From the cell containing the given text, extract its center point as (X, Y) coordinate. 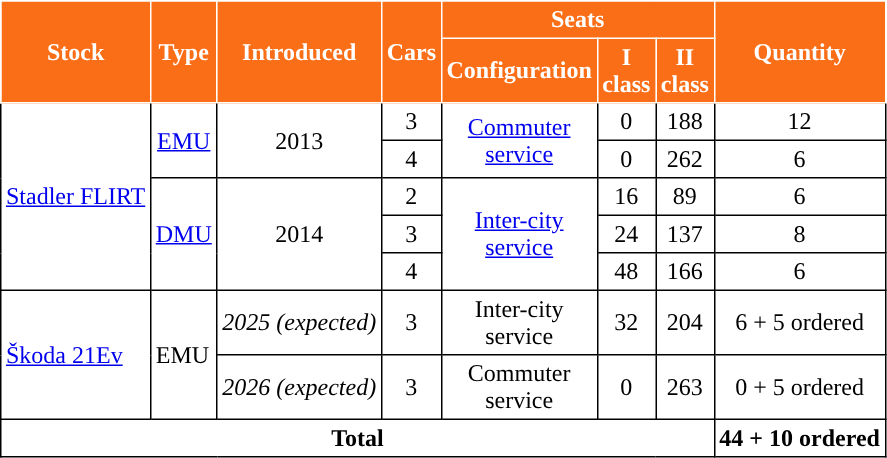
Stadler FLIRT (76, 197)
6 + 5 ordered (800, 322)
2026 (expected) (299, 387)
0 + 5 ordered (800, 387)
Stock (76, 52)
Škoda 21Ev (76, 354)
16 (626, 197)
Quantity (800, 52)
204 (685, 322)
II class (685, 70)
2 (411, 197)
32 (626, 322)
48 (626, 272)
2025 (expected) (299, 322)
8 (800, 234)
12 (800, 122)
89 (685, 197)
DMU (184, 234)
Cars (411, 52)
2014 (299, 234)
262 (685, 159)
Total (358, 438)
263 (685, 387)
137 (685, 234)
Seats (578, 20)
Type (184, 52)
166 (685, 272)
24 (626, 234)
188 (685, 122)
2013 (299, 140)
44 + 10 ordered (800, 438)
I class (626, 70)
Configuration (519, 70)
Introduced (299, 52)
